Locate the cell with the specified text and output its (x, y) center coordinate. 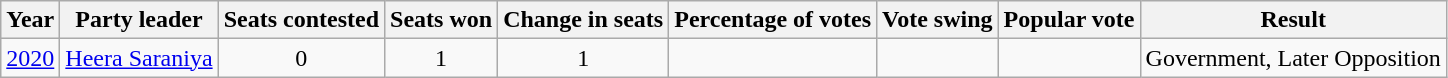
Government, Later Opposition (1293, 58)
Change in seats (584, 20)
Seats contested (301, 20)
Popular vote (1069, 20)
Result (1293, 20)
Year (30, 20)
0 (301, 58)
2020 (30, 58)
Seats won (442, 20)
Vote swing (938, 20)
Heera Saraniya (139, 58)
Percentage of votes (773, 20)
Party leader (139, 20)
